Find where the given text appears and provide that cell's center as (X, Y) coordinate. 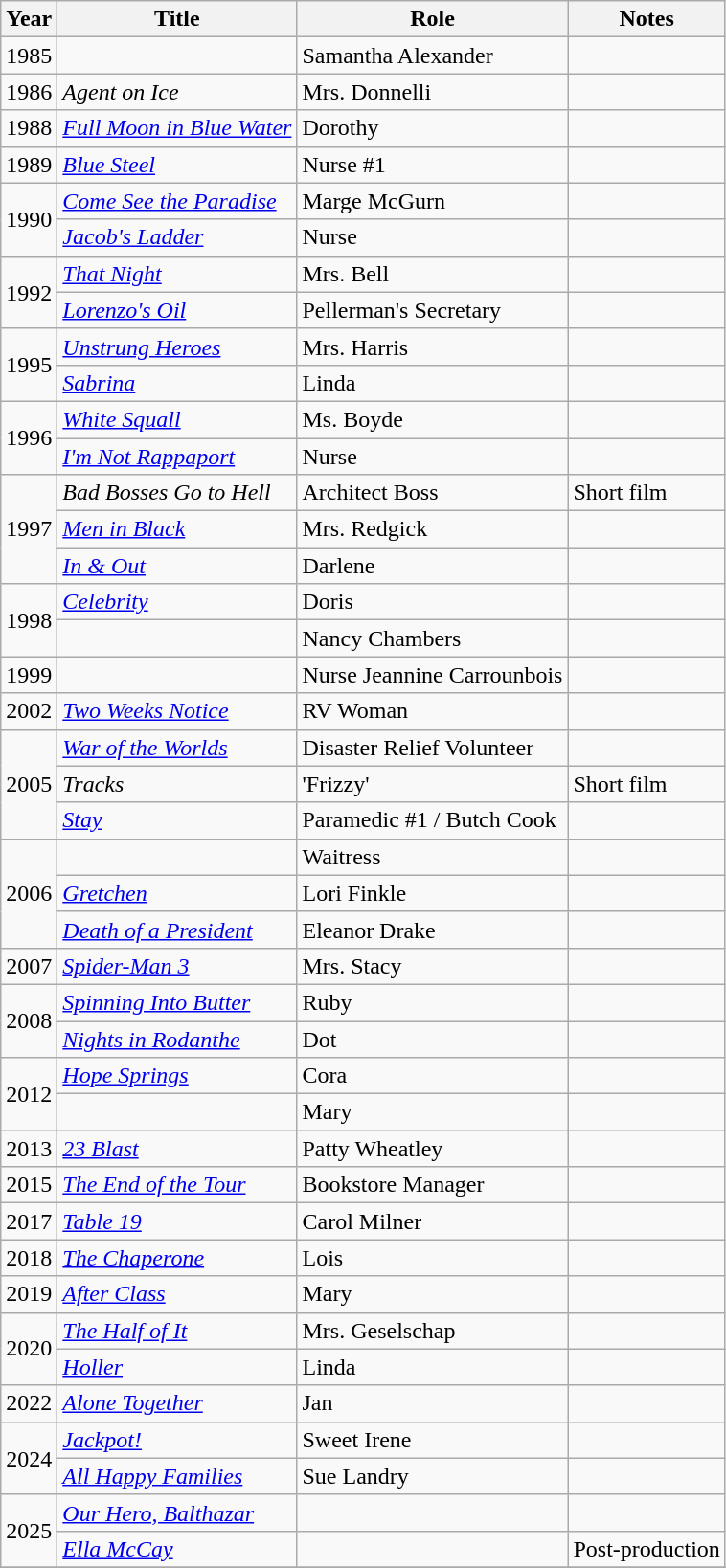
The Chaperone (177, 1258)
Marge McGurn (433, 201)
1992 (29, 292)
All Happy Families (177, 1476)
Mrs. Redgick (433, 529)
Title (177, 19)
Alone Together (177, 1403)
Post-production (647, 1549)
Jackpot! (177, 1440)
Jan (433, 1403)
Tracks (177, 784)
Come See the Paradise (177, 201)
Mrs. Donnelli (433, 92)
Jacob's Ladder (177, 237)
Patty Wheatley (433, 1149)
2019 (29, 1294)
Architect Boss (433, 493)
2015 (29, 1185)
White Squall (177, 419)
1996 (29, 437)
Agent on Ice (177, 92)
Nancy Chambers (433, 638)
I'm Not Rappaport (177, 457)
Dorothy (433, 128)
1997 (29, 529)
2008 (29, 1020)
Holler (177, 1367)
1998 (29, 620)
2018 (29, 1258)
That Night (177, 274)
Unstrung Heroes (177, 347)
After Class (177, 1294)
1990 (29, 219)
Notes (647, 19)
1986 (29, 92)
Ella McCay (177, 1549)
War of the Worlds (177, 748)
1989 (29, 165)
Mrs. Geselschap (433, 1331)
Bookstore Manager (433, 1185)
Pellerman's Secretary (433, 310)
Blue Steel (177, 165)
Stay (177, 820)
Waitress (433, 857)
Dot (433, 1039)
Cora (433, 1076)
Lorenzo's Oil (177, 310)
2017 (29, 1221)
Mrs. Harris (433, 347)
2025 (29, 1531)
2024 (29, 1458)
Sabrina (177, 383)
2006 (29, 893)
Table 19 (177, 1221)
Gretchen (177, 893)
Lois (433, 1258)
Bad Bosses Go to Hell (177, 493)
2022 (29, 1403)
Role (433, 19)
Year (29, 19)
23 Blast (177, 1149)
2013 (29, 1149)
Ruby (433, 1002)
The Half of It (177, 1331)
2007 (29, 966)
Sue Landry (433, 1476)
'Frizzy' (433, 784)
Lori Finkle (433, 893)
Carol Milner (433, 1221)
Nurse Jeannine Carrounbois (433, 675)
1988 (29, 128)
Celebrity (177, 602)
Spider-Man 3 (177, 966)
1999 (29, 675)
The End of the Tour (177, 1185)
Mrs. Bell (433, 274)
Death of a President (177, 930)
2002 (29, 711)
Full Moon in Blue Water (177, 128)
Darlene (433, 566)
1995 (29, 365)
Sweet Irene (433, 1440)
Nurse #1 (433, 165)
Samantha Alexander (433, 56)
2005 (29, 784)
In & Out (177, 566)
Disaster Relief Volunteer (433, 748)
Men in Black (177, 529)
Mrs. Stacy (433, 966)
RV Woman (433, 711)
Eleanor Drake (433, 930)
Two Weeks Notice (177, 711)
2012 (29, 1094)
Paramedic #1 / Butch Cook (433, 820)
Ms. Boyde (433, 419)
1985 (29, 56)
Nights in Rodanthe (177, 1039)
Hope Springs (177, 1076)
2020 (29, 1349)
Our Hero, Balthazar (177, 1512)
Spinning Into Butter (177, 1002)
Doris (433, 602)
